Find where the given text appears and provide that cell's center as [x, y] coordinate. 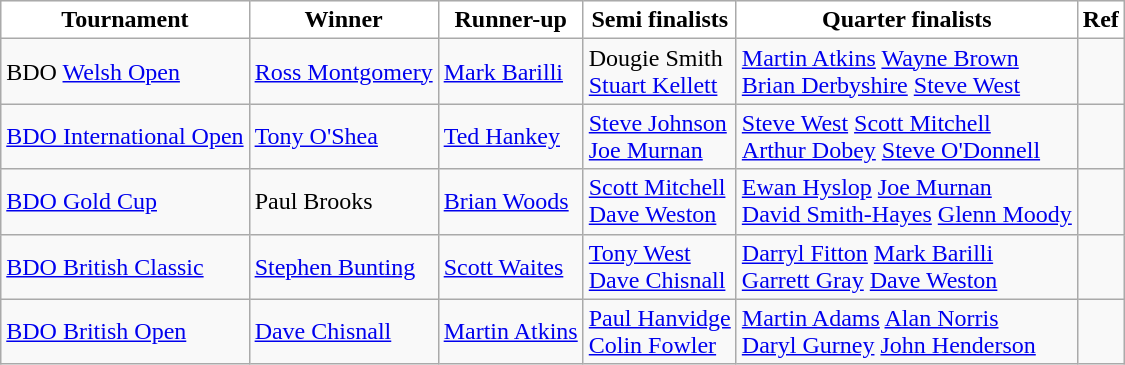
Darryl Fitton Mark Barilli Garrett Gray Dave Weston [906, 266]
Steve West Scott Mitchell Arthur Dobey Steve O'Donnell [906, 136]
Brian Woods [510, 202]
Dougie Smith Stuart Kellett [660, 72]
Paul Hanvidge Colin Fowler [660, 332]
Semi finalists [660, 20]
Martin Atkins Wayne Brown Brian Derbyshire Steve West [906, 72]
Ted Hankey [510, 136]
Ross Montgomery [344, 72]
Quarter finalists [906, 20]
Runner-up [510, 20]
Mark Barilli [510, 72]
Martin Adams Alan Norris Daryl Gurney John Henderson [906, 332]
BDO British Open [125, 332]
Winner [344, 20]
Steve Johnson Joe Murnan [660, 136]
Dave Chisnall [344, 332]
BDO Welsh Open [125, 72]
Tony O'Shea [344, 136]
Tony West Dave Chisnall [660, 266]
Ref [1100, 20]
BDO International Open [125, 136]
Stephen Bunting [344, 266]
Paul Brooks [344, 202]
Scott Waites [510, 266]
BDO Gold Cup [125, 202]
Ewan Hyslop Joe Murnan David Smith-Hayes Glenn Moody [906, 202]
Tournament [125, 20]
Scott Mitchell Dave Weston [660, 202]
Martin Atkins [510, 332]
BDO British Classic [125, 266]
